Provide the [X, Y] coordinate of the cell's center where the given text is located.  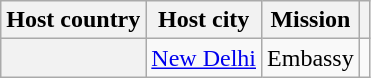
Embassy [311, 58]
Mission [311, 20]
Host city [204, 20]
New Delhi [204, 58]
Host country [74, 20]
